Detect which cell encompasses the target text, then output its (X, Y) center coordinate. 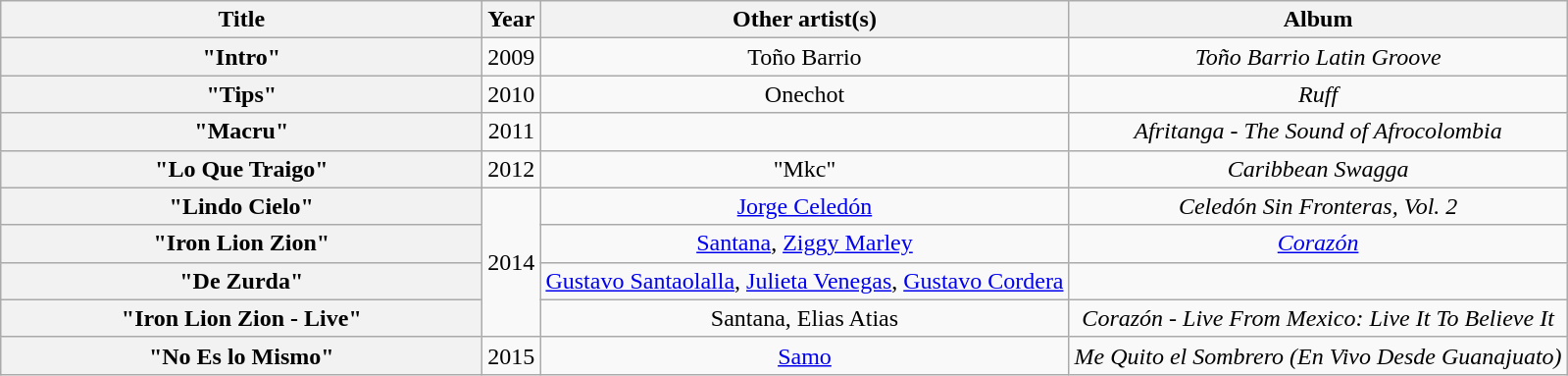
2015 (512, 355)
Jorge Celedón (804, 206)
2014 (512, 262)
Santana, Ziggy Marley (804, 243)
Santana, Elias Atias (804, 318)
Me Quito el Sombrero (En Vivo Desde Guanajuato) (1318, 355)
Celedón Sin Fronteras, Vol. 2 (1318, 206)
Afritanga - The Sound of Afrocolombia (1318, 132)
Ruff (1318, 94)
Gustavo Santaolalla, Julieta Venegas, Gustavo Cordera (804, 281)
"De Zurda" (241, 281)
"Iron Lion Zion - Live" (241, 318)
2011 (512, 132)
"Tips" (241, 94)
"Iron Lion Zion" (241, 243)
Corazón (1318, 243)
"Intro" (241, 57)
Toño Barrio Latin Groove (1318, 57)
Caribbean Swagga (1318, 169)
Toño Barrio (804, 57)
2010 (512, 94)
"Macru" (241, 132)
Title (241, 20)
Samo (804, 355)
Corazón - Live From Mexico: Live It To Believe It (1318, 318)
2009 (512, 57)
Onechot (804, 94)
Other artist(s) (804, 20)
Album (1318, 20)
"Mkc" (804, 169)
"Lindo Cielo" (241, 206)
"No Es lo Mismo" (241, 355)
2012 (512, 169)
"Lo Que Traigo" (241, 169)
Year (512, 20)
